Find where the given text appears and provide that cell's center as [x, y] coordinate. 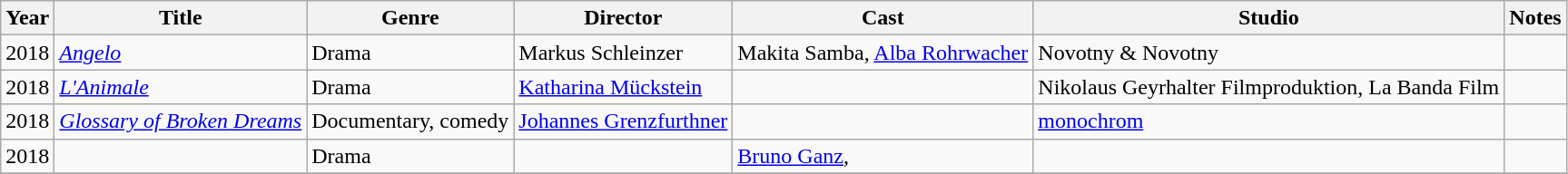
Markus Schleinzer [623, 53]
Year [27, 18]
Glossary of Broken Dreams [181, 121]
Studio [1269, 18]
Cast [883, 18]
Title [181, 18]
Johannes Grenzfurthner [623, 121]
Nikolaus Geyrhalter Filmproduktion, La Banda Film [1269, 87]
Novotny & Novotny [1269, 53]
Angelo [181, 53]
Director [623, 18]
Katharina Mückstein [623, 87]
Notes [1535, 18]
monochrom [1269, 121]
L'Animale [181, 87]
Bruno Ganz, [883, 156]
Genre [410, 18]
Documentary, comedy [410, 121]
Makita Samba, Alba Rohrwacher [883, 53]
